Detect which cell encompasses the target text, then output its (x, y) center coordinate. 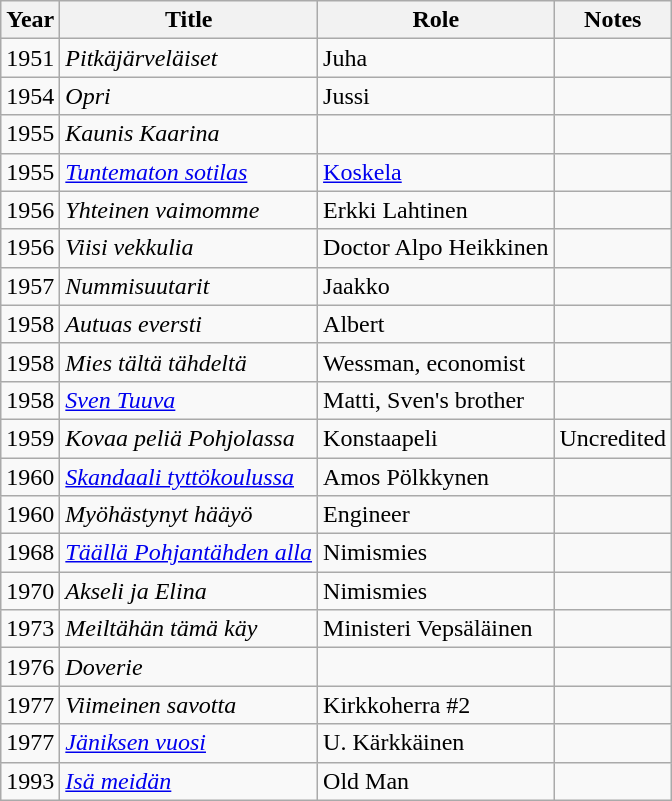
Jäniksen vuosi (189, 743)
Isä meidän (189, 781)
1951 (30, 58)
Wessman, economist (436, 362)
Mies tältä tähdeltä (189, 362)
1970 (30, 591)
Jaakko (436, 286)
Pitkäjärveläiset (189, 58)
Meiltähän tämä käy (189, 629)
Doctor Alpo Heikkinen (436, 248)
1968 (30, 553)
Skandaali tyttökoulussa (189, 477)
Konstaapeli (436, 438)
Juha (436, 58)
Role (436, 20)
Engineer (436, 515)
Kovaa peliä Pohjolassa (189, 438)
1973 (30, 629)
1976 (30, 667)
1957 (30, 286)
1993 (30, 781)
Doverie (189, 667)
Opri (189, 96)
Myöhästynyt hääyö (189, 515)
Nummisuutarit (189, 286)
Kaunis Kaarina (189, 134)
Title (189, 20)
Tuntematon sotilas (189, 172)
Amos Pölkkynen (436, 477)
Kirkkoherra #2 (436, 705)
Albert (436, 324)
Akseli ja Elina (189, 591)
1954 (30, 96)
Yhteinen vaimomme (189, 210)
Jussi (436, 96)
Year (30, 20)
Notes (613, 20)
Old Man (436, 781)
Matti, Sven's brother (436, 400)
Ministeri Vepsäläinen (436, 629)
Täällä Pohjantähden alla (189, 553)
1959 (30, 438)
Uncredited (613, 438)
U. Kärkkäinen (436, 743)
Autuas eversti (189, 324)
Sven Tuuva (189, 400)
Viisi vekkulia (189, 248)
Erkki Lahtinen (436, 210)
Viimeinen savotta (189, 705)
Koskela (436, 172)
